Identify which cell holds the provided text, then report its [x, y] central coordinate. 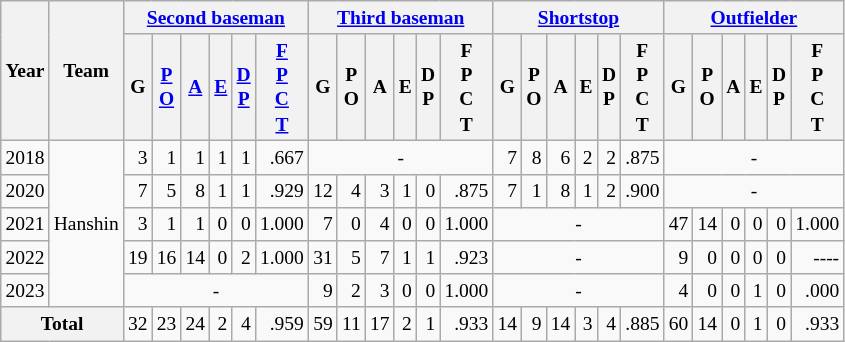
.900 [642, 190]
Outfielder [754, 18]
60 [678, 324]
Team [86, 71]
.667 [282, 158]
2018 [25, 158]
.929 [282, 190]
2022 [25, 258]
11 [351, 324]
Year [25, 71]
2021 [25, 224]
2020 [25, 190]
Shortstop [578, 18]
6 [560, 158]
23 [166, 324]
19 [138, 258]
.885 [642, 324]
16 [166, 258]
Third baseman [400, 18]
31 [322, 258]
59 [322, 324]
---- [818, 258]
.959 [282, 324]
.000 [818, 290]
2023 [25, 290]
.923 [466, 258]
Second baseman [216, 18]
24 [196, 324]
Hanshin [86, 224]
17 [380, 324]
47 [678, 224]
32 [138, 324]
12 [322, 190]
Total [62, 324]
